Detect which cell encompasses the target text, then output its (X, Y) center coordinate. 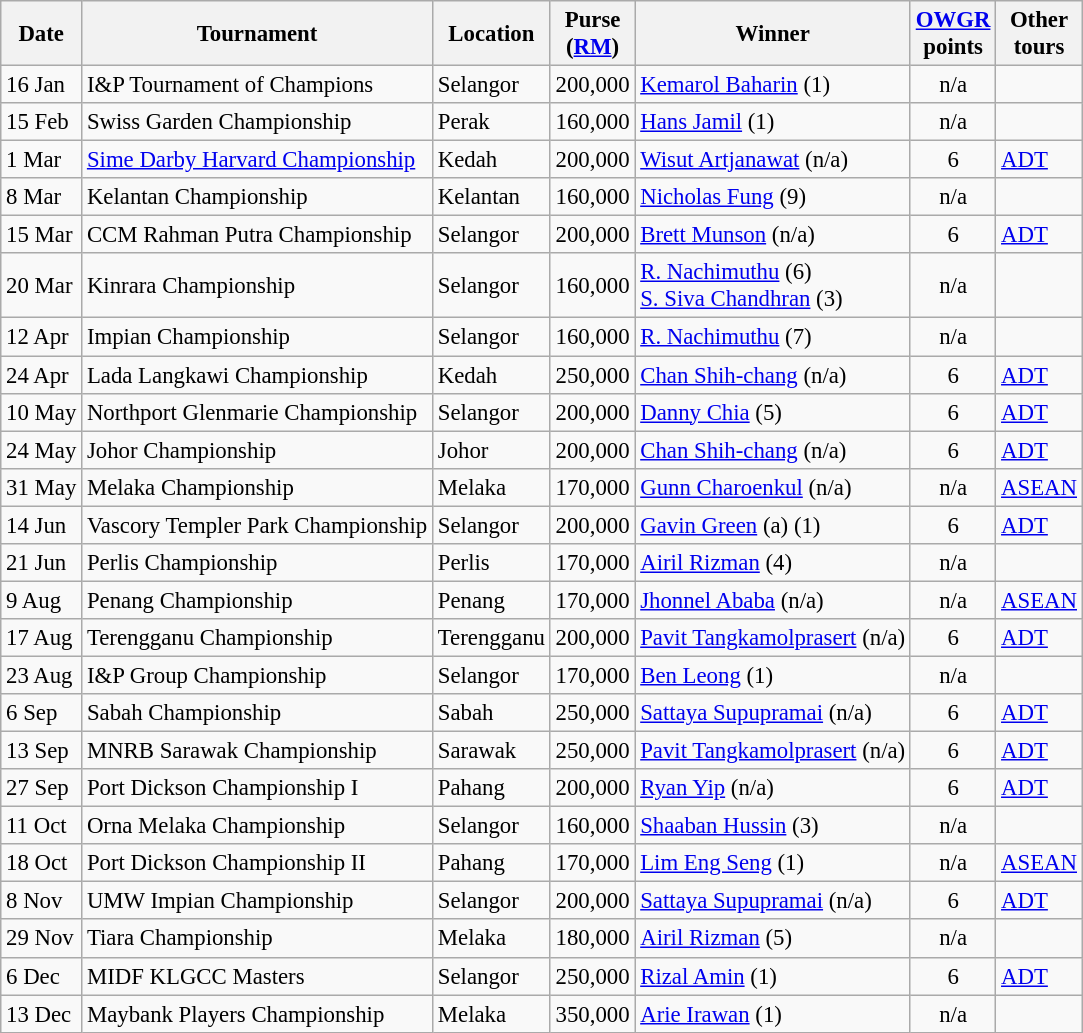
350,000 (592, 1014)
Impian Championship (258, 337)
9 Aug (42, 600)
UMW Impian Championship (258, 901)
Vascory Templer Park Championship (258, 525)
Winner (773, 34)
6 Dec (42, 976)
Kemarol Baharin (1) (773, 85)
MIDF KLGCC Masters (258, 976)
Ben Leong (1) (773, 675)
14 Jun (42, 525)
31 May (42, 487)
I&P Tournament of Champions (258, 85)
Ryan Yip (n/a) (773, 788)
16 Jan (42, 85)
Shaaban Hussin (3) (773, 826)
Lim Eng Seng (1) (773, 863)
Jhonnel Ababa (n/a) (773, 600)
11 Oct (42, 826)
Kelantan Championship (258, 197)
1 Mar (42, 160)
13 Sep (42, 751)
Kelantan (491, 197)
Sabah (491, 713)
OWGRpoints (952, 34)
10 May (42, 412)
Terengganu Championship (258, 638)
R. Nachimuthu (6) S. Siva Chandhran (3) (773, 286)
Swiss Garden Championship (258, 122)
CCM Rahman Putra Championship (258, 235)
Kinrara Championship (258, 286)
Northport Glenmarie Championship (258, 412)
Sarawak (491, 751)
Gunn Charoenkul (n/a) (773, 487)
6 Sep (42, 713)
Orna Melaka Championship (258, 826)
23 Aug (42, 675)
Perak (491, 122)
8 Mar (42, 197)
Othertours (1040, 34)
Tournament (258, 34)
Purse(RM) (592, 34)
27 Sep (42, 788)
15 Mar (42, 235)
Melaka Championship (258, 487)
24 May (42, 450)
Penang (491, 600)
MNRB Sarawak Championship (258, 751)
Lada Langkawi Championship (258, 375)
21 Jun (42, 563)
I&P Group Championship (258, 675)
Gavin Green (a) (1) (773, 525)
Tiara Championship (258, 939)
15 Feb (42, 122)
Perlis Championship (258, 563)
Hans Jamil (1) (773, 122)
Danny Chia (5) (773, 412)
Location (491, 34)
Penang Championship (258, 600)
Perlis (491, 563)
Port Dickson Championship II (258, 863)
20 Mar (42, 286)
8 Nov (42, 901)
Port Dickson Championship I (258, 788)
180,000 (592, 939)
Date (42, 34)
Brett Munson (n/a) (773, 235)
17 Aug (42, 638)
Maybank Players Championship (258, 1014)
24 Apr (42, 375)
Airil Rizman (5) (773, 939)
Rizal Amin (1) (773, 976)
R. Nachimuthu (7) (773, 337)
Johor (491, 450)
Nicholas Fung (9) (773, 197)
Johor Championship (258, 450)
Sime Darby Harvard Championship (258, 160)
Sabah Championship (258, 713)
13 Dec (42, 1014)
29 Nov (42, 939)
Wisut Artjanawat (n/a) (773, 160)
18 Oct (42, 863)
Terengganu (491, 638)
Arie Irawan (1) (773, 1014)
12 Apr (42, 337)
Airil Rizman (4) (773, 563)
